From the cell containing the given text, extract its center point as [X, Y] coordinate. 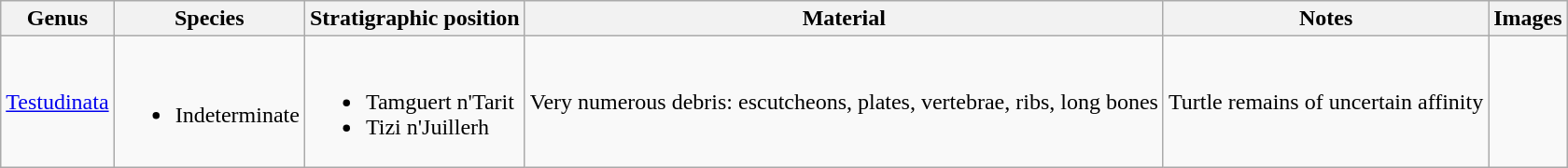
Notes [1325, 19]
Tamguert n'TaritTizi n'Juillerh [414, 102]
Testudinata [58, 102]
Images [1528, 19]
Indeterminate [209, 102]
Species [209, 19]
Very numerous debris: escutcheons, plates, vertebrae, ribs, long bones [844, 102]
Turtle remains of uncertain affinity [1325, 102]
Stratigraphic position [414, 19]
Material [844, 19]
Genus [58, 19]
